Detect which cell encompasses the target text, then output its [X, Y] center coordinate. 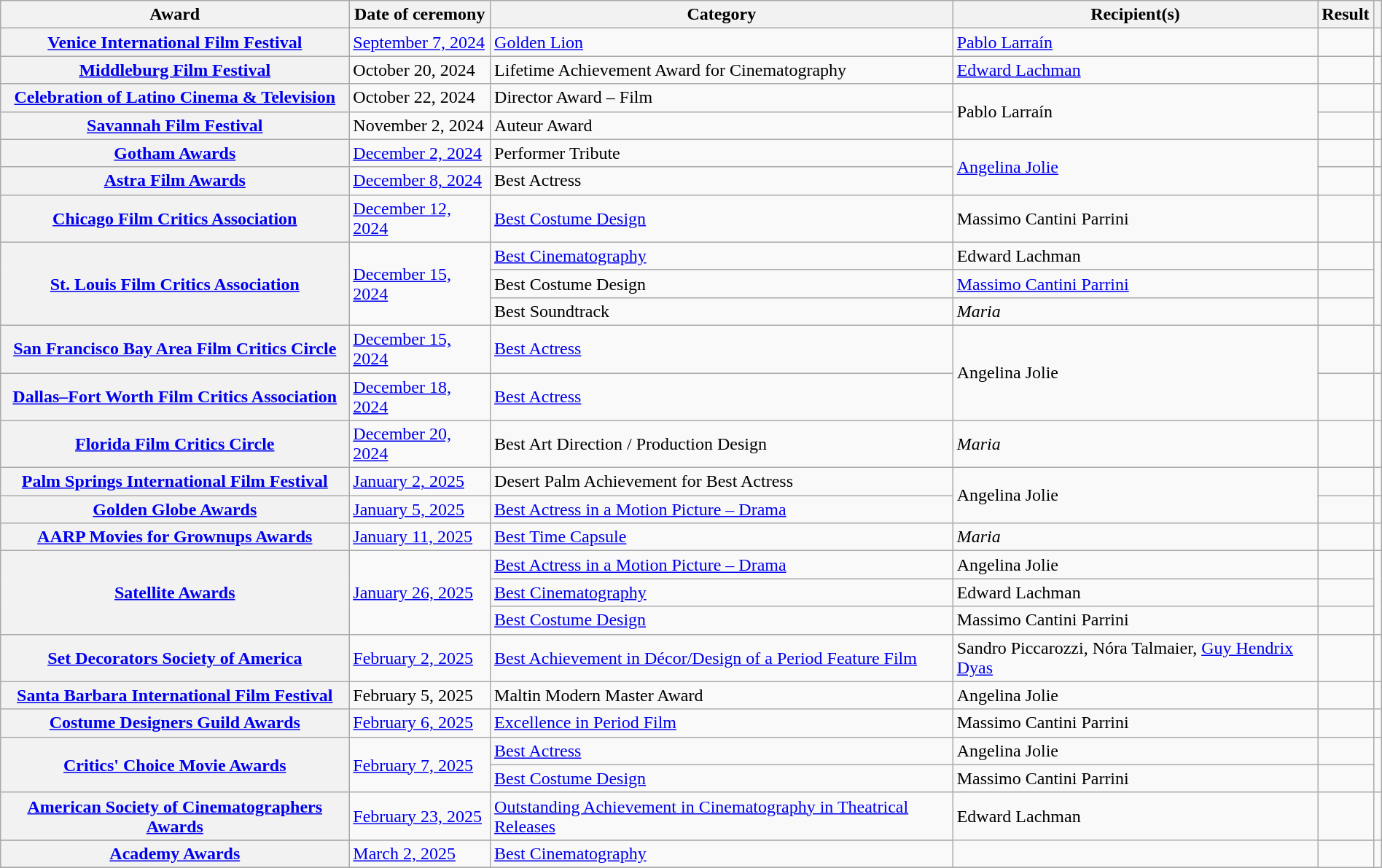
December 18, 2024 [420, 396]
February 2, 2025 [420, 657]
Gotham Awards [175, 153]
December 2, 2024 [420, 153]
October 22, 2024 [420, 98]
Auteur Award [722, 125]
Academy Awards [175, 853]
Category [722, 15]
Recipient(s) [1136, 15]
Venice International Film Festival [175, 42]
American Society of Cinematographers Awards [175, 816]
Best Art Direction / Production Design [722, 445]
Golden Globe Awards [175, 509]
Sandro Piccarozzi, Nóra Talmaier, Guy Hendrix Dyas [1136, 657]
Excellence in Period Film [722, 723]
December 20, 2024 [420, 445]
Critics' Choice Movie Awards [175, 765]
Savannah Film Festival [175, 125]
November 2, 2024 [420, 125]
February 5, 2025 [420, 695]
Performer Tribute [722, 153]
Desert Palm Achievement for Best Actress [722, 482]
Dallas–Fort Worth Film Critics Association [175, 396]
Result [1346, 15]
Santa Barbara International Film Festival [175, 695]
September 7, 2024 [420, 42]
Maltin Modern Master Award [722, 695]
October 20, 2024 [420, 70]
Set Decorators Society of America [175, 657]
Golden Lion [722, 42]
Palm Springs International Film Festival [175, 482]
St. Louis Film Critics Association [175, 284]
January 2, 2025 [420, 482]
December 12, 2024 [420, 219]
Costume Designers Guild Awards [175, 723]
Best Achievement in Décor/Design of a Period Feature Film [722, 657]
December 8, 2024 [420, 181]
Outstanding Achievement in Cinematography in Theatrical Releases [722, 816]
Chicago Film Critics Association [175, 219]
Astra Film Awards [175, 181]
Best Time Capsule [722, 537]
Director Award – Film [722, 98]
January 11, 2025 [420, 537]
January 5, 2025 [420, 509]
Date of ceremony [420, 15]
Florida Film Critics Circle [175, 445]
January 26, 2025 [420, 593]
Celebration of Latino Cinema & Television [175, 98]
Satellite Awards [175, 593]
AARP Movies for Grownups Awards [175, 537]
Lifetime Achievement Award for Cinematography [722, 70]
March 2, 2025 [420, 853]
February 23, 2025 [420, 816]
February 6, 2025 [420, 723]
Middleburg Film Festival [175, 70]
February 7, 2025 [420, 765]
Best Soundtrack [722, 311]
Award [175, 15]
San Francisco Bay Area Film Critics Circle [175, 348]
